For the text-containing cell, return its midpoint in [x, y] coordinate format. 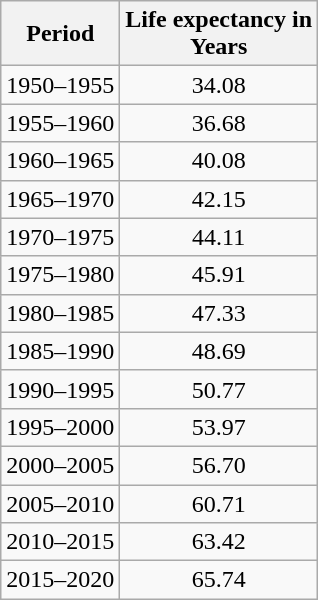
1990–1995 [60, 389]
40.08 [219, 161]
60.71 [219, 503]
1950–1955 [60, 85]
1975–1980 [60, 275]
65.74 [219, 580]
1980–1985 [60, 313]
Period [60, 34]
1955–1960 [60, 123]
2000–2005 [60, 465]
53.97 [219, 427]
34.08 [219, 85]
2015–2020 [60, 580]
2010–2015 [60, 542]
1965–1970 [60, 199]
42.15 [219, 199]
50.77 [219, 389]
1970–1975 [60, 237]
36.68 [219, 123]
1960–1965 [60, 161]
47.33 [219, 313]
48.69 [219, 351]
63.42 [219, 542]
56.70 [219, 465]
1995–2000 [60, 427]
1985–1990 [60, 351]
44.11 [219, 237]
45.91 [219, 275]
Life expectancy in Years [219, 34]
2005–2010 [60, 503]
